Return [X, Y] of the center of cell containing provided text 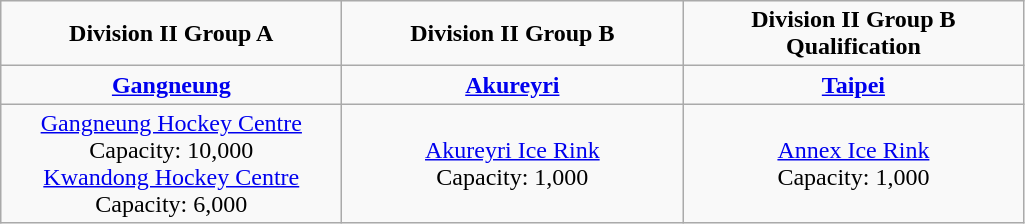
Gangneung [172, 85]
Gangneung Hockey CentreCapacity: 10,000Kwandong Hockey CentreCapacity: 6,000 [172, 164]
Taipei [854, 85]
Division II Group BQualification [854, 34]
Akureyri Ice RinkCapacity: 1,000 [512, 164]
Annex Ice RinkCapacity: 1,000 [854, 164]
Akureyri [512, 85]
Division II Group B [512, 34]
Division II Group A [172, 34]
